Search for the cell housing the specified text and yield its (X, Y) center coordinate. 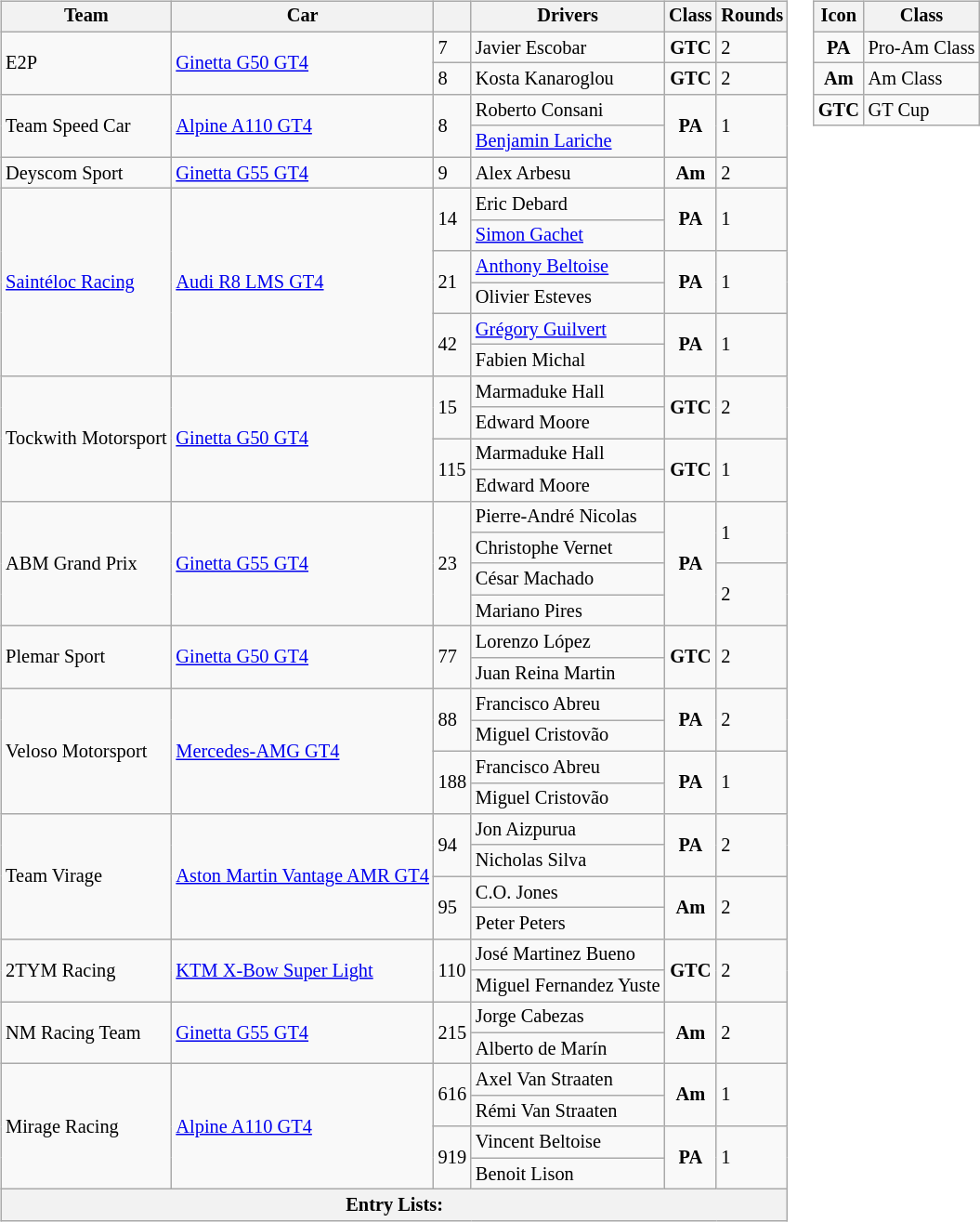
Jon Aizpurua (568, 830)
Peter Peters (568, 924)
Nicholas Silva (568, 861)
Benoit Lison (568, 1174)
14 (452, 219)
Anthony Beltoise (568, 267)
Rémi Van Straaten (568, 1111)
Car (303, 17)
Saintéloc Racing (85, 283)
Am Class (921, 79)
Plemar Sport (85, 658)
Team Speed Car (85, 126)
Miguel Fernandez Yuste (568, 986)
188 (452, 782)
Pierre-André Nicolas (568, 517)
919 (452, 1158)
110 (452, 970)
Icon (839, 17)
José Martinez Bueno (568, 954)
C.O. Jones (568, 892)
Deyscom Sport (85, 173)
23 (452, 563)
Roberto Consani (568, 111)
Audi R8 LMS GT4 (303, 283)
NM Racing Team (85, 1033)
Mariano Pires (568, 611)
88 (452, 719)
Pro-Am Class (921, 47)
Christophe Vernet (568, 548)
215 (452, 1033)
77 (452, 658)
Aston Martin Vantage AMR GT4 (303, 877)
Veloso Motorsport (85, 751)
Fabien Michal (568, 361)
95 (452, 907)
Eric Debard (568, 204)
Juan Reina Martin (568, 673)
Lorenzo López (568, 642)
94 (452, 846)
Kosta Kanaroglou (568, 79)
Team (85, 17)
15 (452, 407)
César Machado (568, 579)
Drivers (568, 17)
E2P (85, 63)
616 (452, 1095)
Javier Escobar (568, 47)
115 (452, 470)
42 (452, 344)
Axel Van Straaten (568, 1080)
Jorge Cabezas (568, 1018)
Vincent Beltoise (568, 1142)
Simon Gachet (568, 235)
KTM X-Bow Super Light (303, 970)
ABM Grand Prix (85, 563)
Team Virage (85, 877)
7 (452, 47)
Mercedes-AMG GT4 (303, 751)
Alberto de Marín (568, 1048)
GT Cup (921, 111)
Grégory Guilvert (568, 329)
Alex Arbesu (568, 173)
9 (452, 173)
Mirage Racing (85, 1126)
Olivier Esteves (568, 298)
Rounds (752, 17)
21 (452, 283)
Entry Lists: (394, 1205)
Benjamin Lariche (568, 141)
Tockwith Motorsport (85, 439)
2TYM Racing (85, 970)
